Return the [x, y] coordinate for the center point of the cell that contains the specified text.  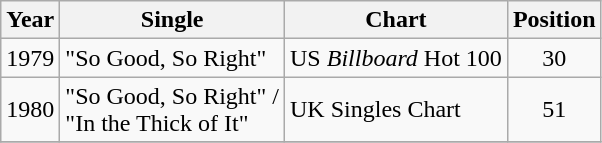
"So Good, So Right" [172, 58]
51 [554, 110]
Single [172, 20]
Year [30, 20]
UK Singles Chart [396, 110]
"So Good, So Right" /"In the Thick of It" [172, 110]
US Billboard Hot 100 [396, 58]
Position [554, 20]
Chart [396, 20]
1980 [30, 110]
30 [554, 58]
1979 [30, 58]
